Capture the cell that displays the provided text and extract its [X, Y] central coordinate. 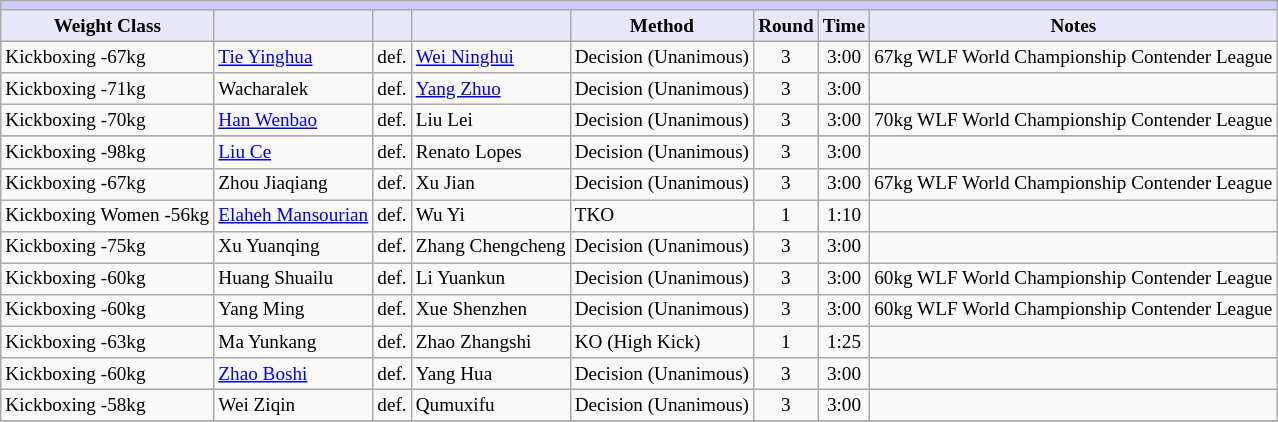
1:10 [844, 216]
Renato Lopes [490, 152]
Zhao Zhangshi [490, 342]
Li Yuankun [490, 279]
Ma Yunkang [294, 342]
Notes [1074, 26]
Kickboxing -71kg [108, 89]
Wu Yi [490, 216]
Xu Yuanqing [294, 247]
Time [844, 26]
Kickboxing -75kg [108, 247]
Yang Hua [490, 374]
70kg WLF World Championship Contender League [1074, 121]
Tie Yinghua [294, 57]
Wacharalek [294, 89]
Yang Zhuo [490, 89]
Yang Ming [294, 310]
Xue Shenzhen [490, 310]
Kickboxing Women -56kg [108, 216]
Zhou Jiaqiang [294, 184]
Kickboxing -70kg [108, 121]
Xu Jian [490, 184]
KO (High Kick) [662, 342]
Kickboxing -98kg [108, 152]
Zhang Chengcheng [490, 247]
Huang Shuailu [294, 279]
Weight Class [108, 26]
1:25 [844, 342]
Kickboxing -58kg [108, 405]
Liu Ce [294, 152]
Qumuxifu [490, 405]
Elaheh Mansourian [294, 216]
Wei Ninghui [490, 57]
Method [662, 26]
Liu Lei [490, 121]
Zhao Boshi [294, 374]
Wei Ziqin [294, 405]
Round [786, 26]
Han Wenbao [294, 121]
TKO [662, 216]
Kickboxing -63kg [108, 342]
